Locate the cell with the specified text and output its (x, y) center coordinate. 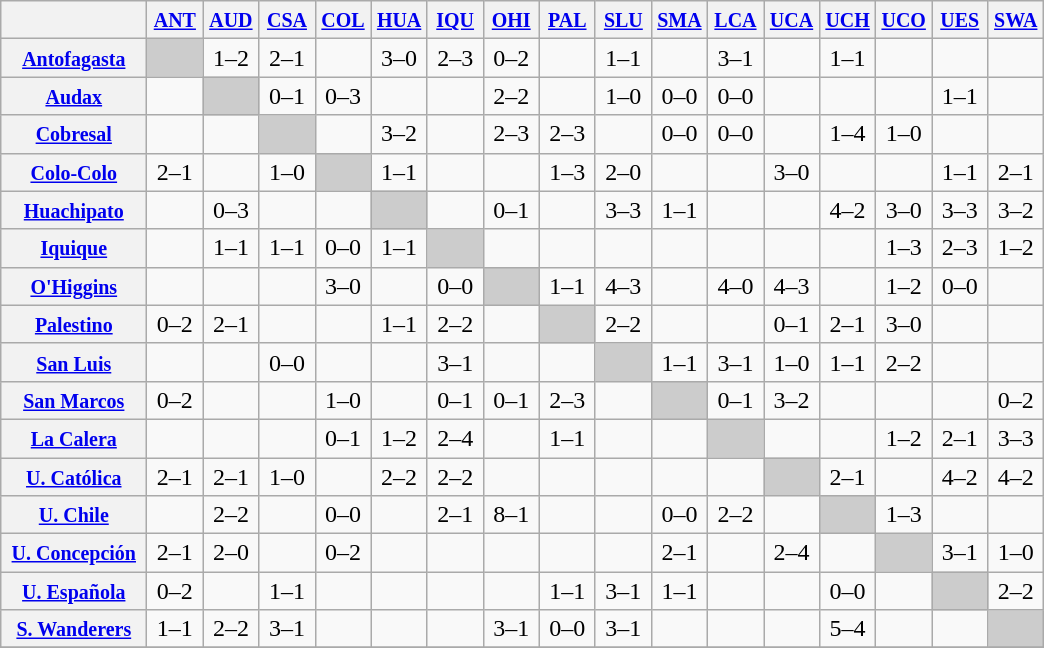
Iquique (74, 248)
UCO (904, 20)
Audax (74, 96)
U. Concepción (74, 553)
UES (960, 20)
U. Chile (74, 515)
Antofagasta (74, 58)
UCA (792, 20)
PAL (567, 20)
1–4 (848, 134)
San Marcos (74, 400)
COL (343, 20)
SMA (679, 20)
HUA (399, 20)
Palestino (74, 324)
SWA (1016, 20)
La Calera (74, 438)
Huachipato (74, 210)
S. Wanderers (74, 629)
AUD (231, 20)
LCA (735, 20)
4–0 (735, 286)
San Luis (74, 362)
5–4 (848, 629)
OHI (511, 20)
8–1 (511, 515)
Cobresal (74, 134)
Colo-Colo (74, 172)
UCH (848, 20)
U. Española (74, 591)
U. Católica (74, 477)
SLU (623, 20)
O'Higgins (74, 286)
ANT (175, 20)
CSA (287, 20)
IQU (455, 20)
